From the cell containing the given text, extract its center point as [X, Y] coordinate. 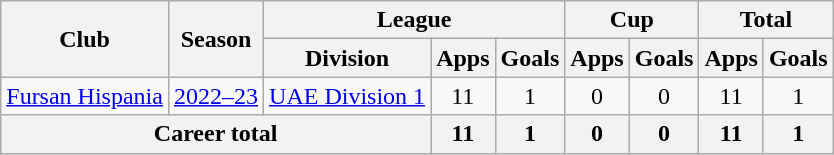
Division [348, 58]
Fursan Hispania [85, 96]
Career total [216, 134]
Club [85, 39]
Cup [632, 20]
League [414, 20]
UAE Division 1 [348, 96]
2022–23 [216, 96]
Total [766, 20]
Season [216, 39]
